Determine the (X, Y) coordinate at the center of the cell enclosing the given text.  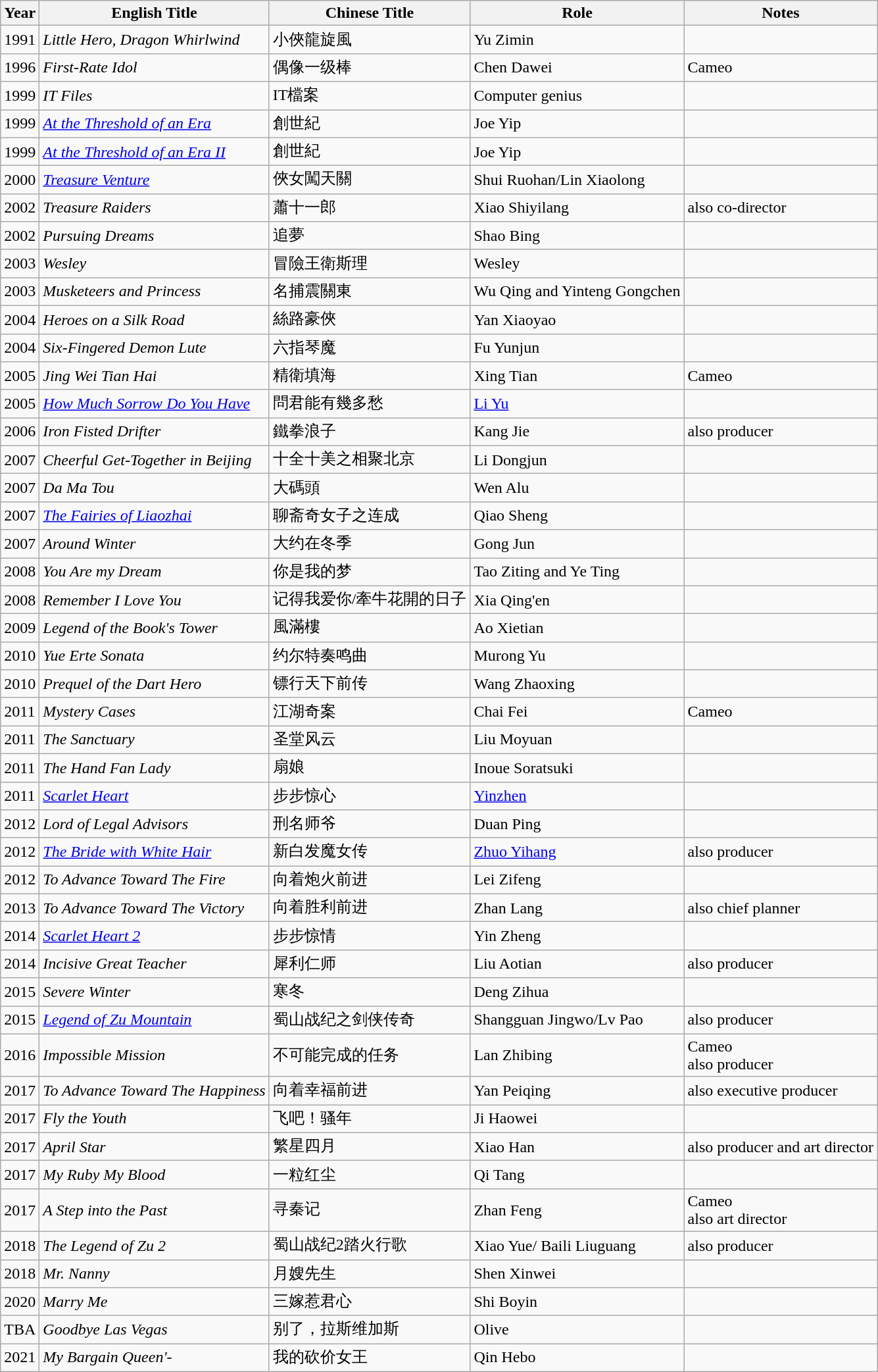
Cheerful Get-Together in Beijing (154, 459)
2006 (20, 432)
新白发魔女传 (370, 851)
我的砍价女王 (370, 1358)
Mystery Cases (154, 712)
Around Winter (154, 544)
Fu Yunjun (577, 347)
寒冬 (370, 992)
Year (20, 13)
Scarlet Heart 2 (154, 936)
To Advance Toward The Victory (154, 908)
镖行天下前传 (370, 684)
一粒红尘 (370, 1175)
Zhuo Yihang (577, 851)
Prequel of the Dart Hero (154, 684)
蜀山战纪之剑侠传奇 (370, 1020)
Shangguan Jingwo/Lv Pao (577, 1020)
Shui Ruohan/Lin Xiaolong (577, 180)
繁星四月 (370, 1146)
Pursuing Dreams (154, 236)
Li Dongjun (577, 459)
江湖奇案 (370, 712)
Shen Xinwei (577, 1274)
My Ruby My Blood (154, 1175)
Treasure Raiders (154, 208)
1991 (20, 39)
Qiao Sheng (577, 516)
Kang Jie (577, 432)
The Legend of Zu 2 (154, 1245)
Liu Aotian (577, 963)
偶像一级棒 (370, 67)
Xiao Han (577, 1146)
别了，拉斯维加斯 (370, 1329)
Legend of the Book's Tower (154, 628)
Cameo also art director (781, 1209)
Notes (781, 13)
Impossible Mission (154, 1055)
不可能完成的任务 (370, 1055)
Murong Yu (577, 655)
Yan Xiaoyao (577, 320)
At the Threshold of an Era II (154, 151)
Shao Bing (577, 236)
Duan Ping (577, 824)
Cameoalso producer (781, 1055)
大碼頭 (370, 488)
2021 (20, 1358)
To Advance Toward The Happiness (154, 1091)
Qin Hebo (577, 1358)
圣堂风云 (370, 740)
絲路豪俠 (370, 320)
Xiao Shiyilang (577, 208)
向着幸福前进 (370, 1091)
風滿樓 (370, 628)
寻秦记 (370, 1209)
Shi Boyin (577, 1302)
Fly the Youth (154, 1119)
Zhan Feng (577, 1209)
Qi Tang (577, 1175)
追夢 (370, 236)
Computer genius (577, 96)
Marry Me (154, 1302)
大约在冬季 (370, 544)
Li Yu (577, 404)
Lord of Legal Advisors (154, 824)
2020 (20, 1302)
Chinese Title (370, 13)
十全十美之相聚北京 (370, 459)
2013 (20, 908)
俠女闖天關 (370, 180)
2009 (20, 628)
Wang Zhaoxing (577, 684)
Scarlet Heart (154, 796)
名捕震關東 (370, 292)
Severe Winter (154, 992)
At the Threshold of an Era (154, 124)
Xia Qing'en (577, 600)
Legend of Zu Mountain (154, 1020)
How Much Sorrow Do You Have (154, 404)
Lei Zifeng (577, 880)
向着胜利前进 (370, 908)
约尔特奏鸣曲 (370, 655)
Lan Zhibing (577, 1055)
步步惊情 (370, 936)
鐵拳浪子 (370, 432)
2000 (20, 180)
Zhan Lang (577, 908)
2016 (20, 1055)
Iron Fisted Drifter (154, 432)
Da Ma Tou (154, 488)
The Hand Fan Lady (154, 767)
Ao Xietian (577, 628)
Tao Ziting and Ye Ting (577, 572)
The Bride with White Hair (154, 851)
小俠龍旋風 (370, 39)
Yue Erte Sonata (154, 655)
Mr. Nanny (154, 1274)
Incisive Great Teacher (154, 963)
飞吧！骚年 (370, 1119)
犀利仁师 (370, 963)
刑名师爷 (370, 824)
冒險王衛斯理 (370, 263)
Remember I Love You (154, 600)
Heroes on a Silk Road (154, 320)
Inoue Soratsuki (577, 767)
Treasure Venture (154, 180)
记得我爱你/牽牛花開的日子 (370, 600)
TBA (20, 1329)
Little Hero, Dragon Whirlwind (154, 39)
IT檔案 (370, 96)
蕭十一郎 (370, 208)
蜀山战纪2踏火行歌 (370, 1245)
1996 (20, 67)
問君能有幾多愁 (370, 404)
April Star (154, 1146)
Jing Wei Tian Hai (154, 376)
also executive producer (781, 1091)
also co-director (781, 208)
Deng Zihua (577, 992)
Chen Dawei (577, 67)
Liu Moyuan (577, 740)
聊斋奇女子之连成 (370, 516)
Musketeers and Princess (154, 292)
月嫂先生 (370, 1274)
English Title (154, 13)
Yinzhen (577, 796)
Xing Tian (577, 376)
你是我的梦 (370, 572)
A Step into the Past (154, 1209)
扇娘 (370, 767)
The Fairies of Liaozhai (154, 516)
First-Rate Idol (154, 67)
Wu Qing and Yinteng Gongchen (577, 292)
The Sanctuary (154, 740)
Goodbye Las Vegas (154, 1329)
Six-Fingered Demon Lute (154, 347)
精衛填海 (370, 376)
三嫁惹君心 (370, 1302)
步步惊心 (370, 796)
IT Files (154, 96)
Yu Zimin (577, 39)
To Advance Toward The Fire (154, 880)
向着炮火前进 (370, 880)
Wen Alu (577, 488)
Chai Fei (577, 712)
Gong Jun (577, 544)
You Are my Dream (154, 572)
also producer and art director (781, 1146)
六指琴魔 (370, 347)
Yan Peiqing (577, 1091)
Ji Haowei (577, 1119)
My Bargain Queen'- (154, 1358)
Olive (577, 1329)
Role (577, 13)
also chief planner (781, 908)
Xiao Yue/ Baili Liuguang (577, 1245)
Yin Zheng (577, 936)
